Return the (X, Y) coordinate for the center point of the cell that contains the specified text.  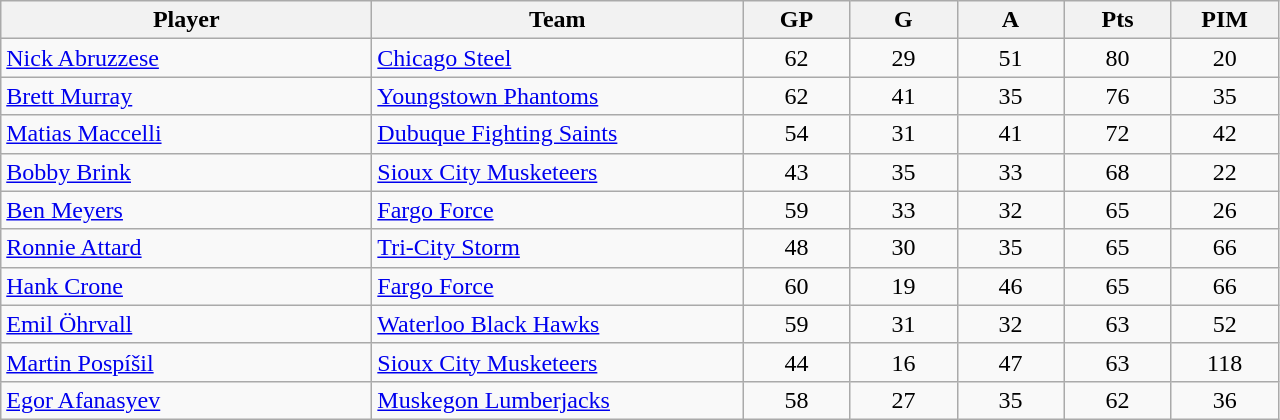
Martin Pospíšil (186, 362)
A (1010, 20)
46 (1010, 286)
68 (1118, 172)
Youngstown Phantoms (558, 96)
Dubuque Fighting Saints (558, 134)
42 (1224, 134)
27 (904, 400)
Brett Murray (186, 96)
Pts (1118, 20)
22 (1224, 172)
Egor Afanasyev (186, 400)
Nick Abruzzese (186, 58)
Hank Crone (186, 286)
Tri-City Storm (558, 248)
PIM (1224, 20)
16 (904, 362)
Team (558, 20)
72 (1118, 134)
60 (796, 286)
54 (796, 134)
19 (904, 286)
48 (796, 248)
47 (1010, 362)
Bobby Brink (186, 172)
Player (186, 20)
G (904, 20)
26 (1224, 210)
GP (796, 20)
Emil Öhrvall (186, 324)
43 (796, 172)
Matias Maccelli (186, 134)
118 (1224, 362)
76 (1118, 96)
Chicago Steel (558, 58)
Ronnie Attard (186, 248)
51 (1010, 58)
30 (904, 248)
29 (904, 58)
20 (1224, 58)
Ben Meyers (186, 210)
80 (1118, 58)
Muskegon Lumberjacks (558, 400)
58 (796, 400)
44 (796, 362)
36 (1224, 400)
Waterloo Black Hawks (558, 324)
52 (1224, 324)
